Pinpoint the cell where the given text exists, returning its (X, Y) midpoint coordinate. 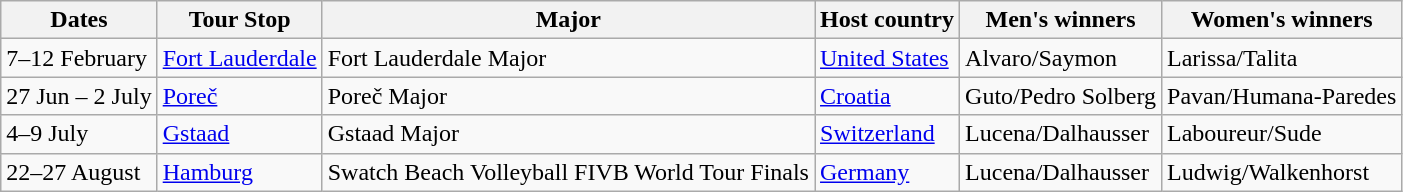
Gstaad Major (568, 134)
Host country (886, 20)
Men's winners (1061, 20)
Croatia (886, 96)
Alvaro/Saymon (1061, 58)
Pavan/Humana-Paredes (1282, 96)
Guto/Pedro Solberg (1061, 96)
Laboureur/Sude (1282, 134)
Major (568, 20)
Poreč Major (568, 96)
22–27 August (79, 172)
Hamburg (240, 172)
Ludwig/Walkenhorst (1282, 172)
Switzerland (886, 134)
United States (886, 58)
Poreč (240, 96)
Fort Lauderdale Major (568, 58)
Tour Stop (240, 20)
4–9 July (79, 134)
7–12 February (79, 58)
27 Jun – 2 July (79, 96)
Fort Lauderdale (240, 58)
Larissa/Talita (1282, 58)
Swatch Beach Volleyball FIVB World Tour Finals (568, 172)
Dates (79, 20)
Germany (886, 172)
Women's winners (1282, 20)
Gstaad (240, 134)
